Find where the given text appears and provide that cell's center as [x, y] coordinate. 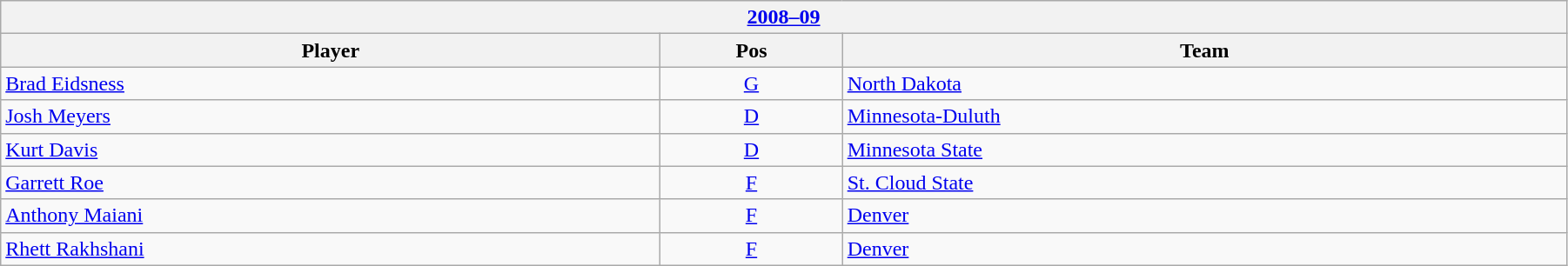
2008–09 [784, 17]
Pos [752, 50]
Rhett Rakhshani [331, 249]
G [752, 83]
North Dakota [1204, 83]
Kurt Davis [331, 150]
Garrett Roe [331, 183]
Anthony Maiani [331, 216]
Brad Eidsness [331, 83]
Player [331, 50]
Team [1204, 50]
Minnesota-Duluth [1204, 116]
Josh Meyers [331, 116]
Minnesota State [1204, 150]
St. Cloud State [1204, 183]
